Locate the cell with the specified text and output its [x, y] center coordinate. 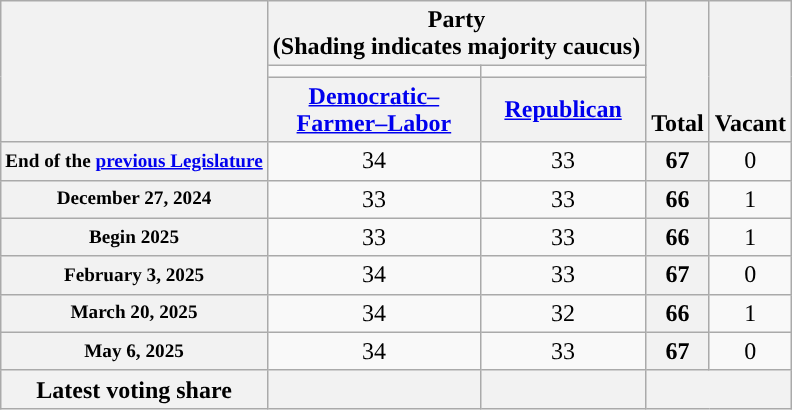
May 6, 2025 [134, 351]
Vacant [750, 72]
Party (Shading indicates majority caucus) [456, 34]
March 20, 2025 [134, 313]
Latest voting share [134, 389]
December 27, 2024 [134, 199]
Total [678, 72]
February 3, 2025 [134, 275]
32 [562, 313]
Republican [562, 110]
Democratic–Farmer–Labor [374, 110]
Begin 2025 [134, 237]
End of the previous Legislature [134, 161]
